From the cell containing the given text, extract its center point as [X, Y] coordinate. 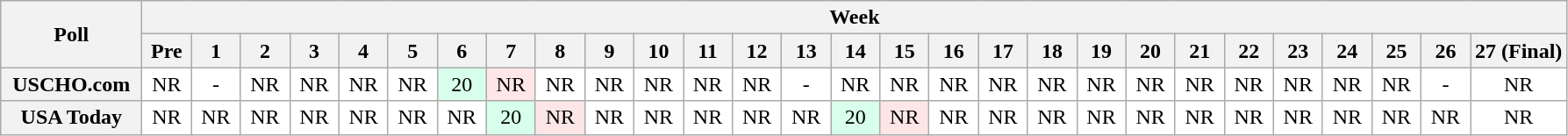
Pre [167, 51]
13 [806, 51]
6 [462, 51]
24 [1347, 51]
26 [1445, 51]
25 [1396, 51]
17 [1003, 51]
5 [412, 51]
2 [265, 51]
27 (Final) [1519, 51]
Poll [72, 34]
3 [314, 51]
1 [216, 51]
19 [1101, 51]
22 [1249, 51]
10 [658, 51]
4 [363, 51]
9 [609, 51]
USA Today [72, 118]
7 [511, 51]
21 [1199, 51]
18 [1052, 51]
16 [954, 51]
15 [905, 51]
8 [560, 51]
11 [707, 51]
12 [757, 51]
23 [1298, 51]
14 [856, 51]
Week [855, 18]
USCHO.com [72, 84]
